From the cell containing the given text, extract its center point as (x, y) coordinate. 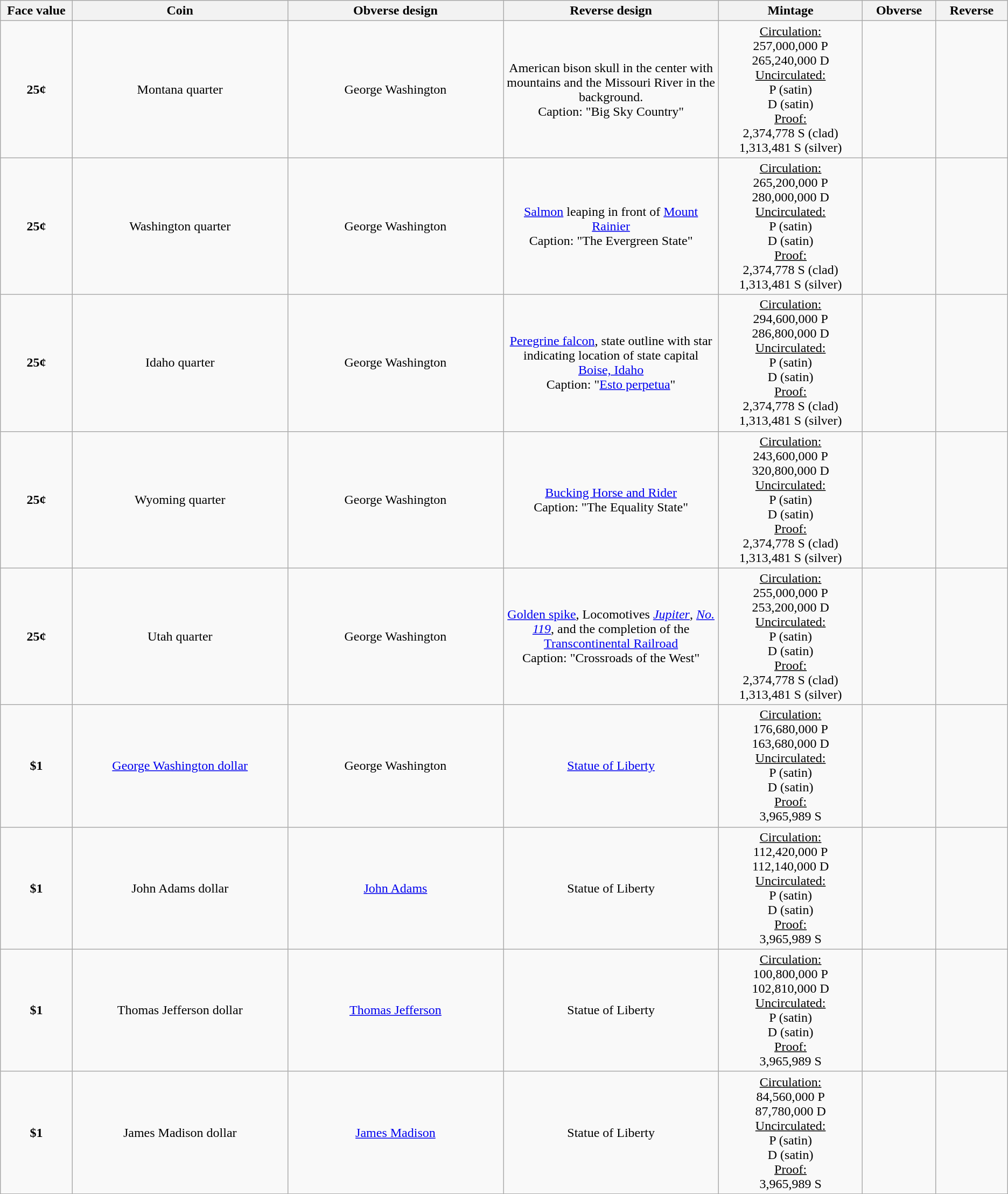
Circulation:176,680,000 P163,680,000 DUncirculated: P (satin) D (satin)Proof:3,965,989 S (790, 765)
Coin (180, 11)
Golden spike, Locomotives Jupiter, No. 119, and the completion of the Transcontinental RailroadCaption: "Crossroads of the West" (611, 636)
Obverse design (395, 11)
Reverse (972, 11)
Thomas Jefferson (395, 1010)
Circulation:255,000,000 P253,200,000 DUncirculated: P (satin) D (satin)Proof:2,374,778 S (clad)1,313,481 S (silver) (790, 636)
Washington quarter (180, 226)
Circulation:100,800,000 P102,810,000 DUncirculated: P (satin) D (satin)Proof:3,965,989 S (790, 1010)
George Washington dollar (180, 765)
Peregrine falcon, state outline with star indicating location of state capital Boise, IdahoCaption: "Esto perpetua" (611, 363)
John Adams dollar (180, 888)
Mintage (790, 11)
Utah quarter (180, 636)
Obverse (899, 11)
Wyoming quarter (180, 500)
James Madison (395, 1133)
Idaho quarter (180, 363)
Face value (37, 11)
Circulation:265,200,000 P280,000,000 DUncirculated: P (satin) D (satin)Proof:2,374,778 S (clad)1,313,481 S (silver) (790, 226)
Circulation:112,420,000 P112,140,000 DUncirculated: P (satin) D (satin)Proof:3,965,989 S (790, 888)
Thomas Jefferson dollar (180, 1010)
Montana quarter (180, 89)
American bison skull in the center with mountains and the Missouri River in the background.Caption: "Big Sky Country" (611, 89)
Salmon leaping in front of Mount RainierCaption: "The Evergreen State" (611, 226)
James Madison dollar (180, 1133)
Circulation:243,600,000 P320,800,000 DUncirculated: P (satin) D (satin)Proof:2,374,778 S (clad)1,313,481 S (silver) (790, 500)
Bucking Horse and RiderCaption: "The Equality State" (611, 500)
Circulation:294,600,000 P286,800,000 DUncirculated: P (satin) D (satin)Proof:2,374,778 S (clad)1,313,481 S (silver) (790, 363)
Circulation:257,000,000 P265,240,000 DUncirculated: P (satin) D (satin)Proof:2,374,778 S (clad)1,313,481 S (silver) (790, 89)
Circulation:84,560,000 P87,780,000 DUncirculated: P (satin) D (satin)Proof:3,965,989 S (790, 1133)
Reverse design (611, 11)
John Adams (395, 888)
